Return (X, Y) of the center of cell containing provided text 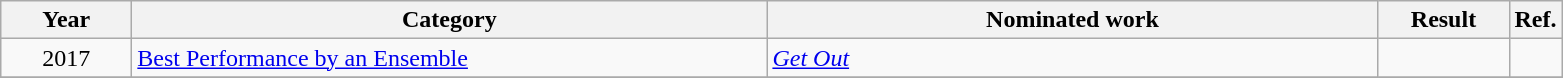
Category (450, 20)
Get Out (1072, 58)
Nominated work (1072, 20)
Result (1444, 20)
2017 (66, 58)
Best Performance by an Ensemble (450, 58)
Ref. (1536, 20)
Year (66, 20)
